Find where the given text appears and provide that cell's center as [X, Y] coordinate. 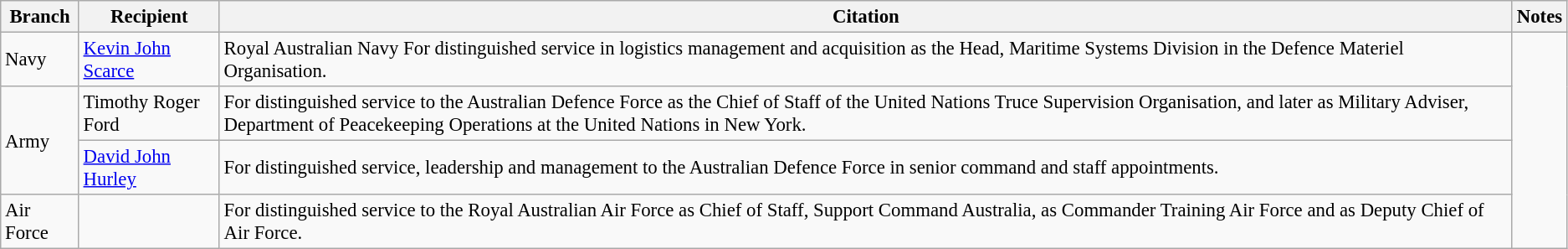
Air Force [40, 221]
David John Hurley [149, 168]
Kevin John Scarce [149, 60]
Branch [40, 17]
Army [40, 141]
For distinguished service, leadership and management to the Australian Defence Force in senior command and staff appointments. [865, 168]
Timothy Roger Ford [149, 114]
Citation [865, 17]
Recipient [149, 17]
Navy [40, 60]
Notes [1540, 17]
